Detect which cell encompasses the target text, then output its [X, Y] center coordinate. 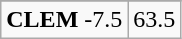
63.5 [154, 20]
CLEM -7.5 [64, 20]
